From the cell containing the given text, extract its center point as [x, y] coordinate. 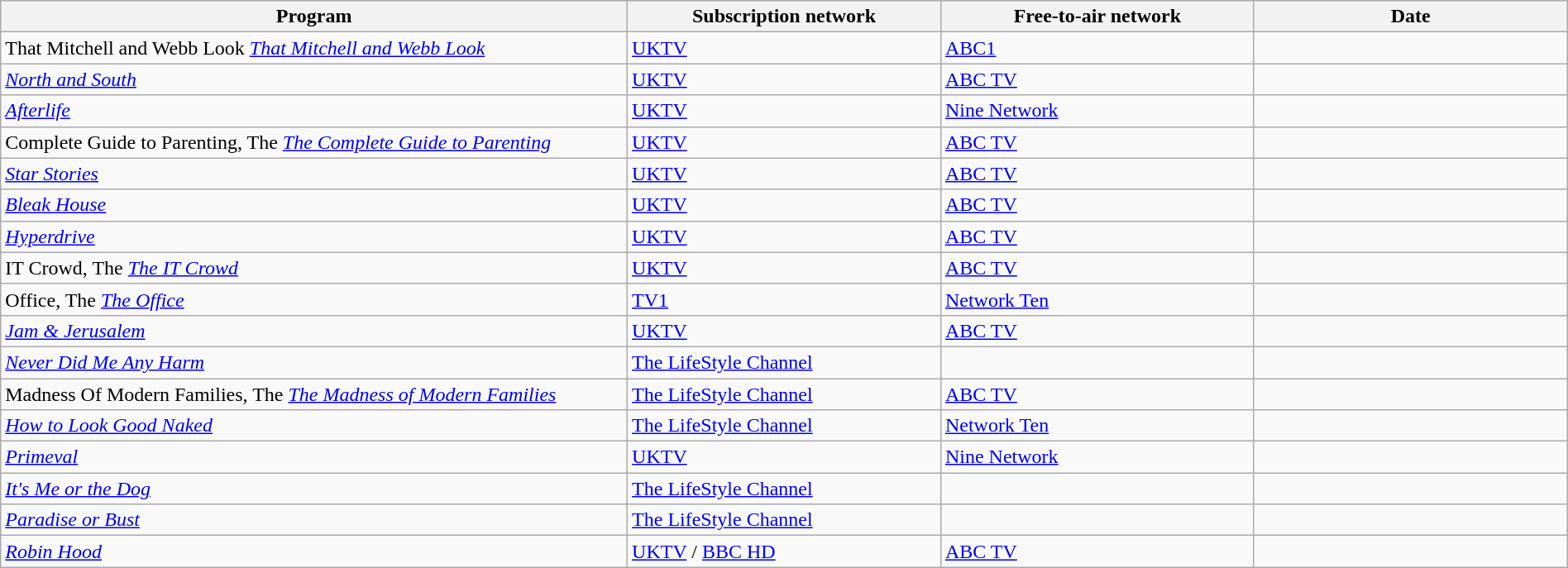
UKTV / BBC HD [784, 551]
Paradise or Bust [314, 520]
Robin Hood [314, 551]
Complete Guide to Parenting, The The Complete Guide to Parenting [314, 142]
Never Did Me Any Harm [314, 362]
How to Look Good Naked [314, 426]
Program [314, 17]
That Mitchell and Webb Look That Mitchell and Webb Look [314, 48]
ABC1 [1097, 48]
Afterlife [314, 111]
Jam & Jerusalem [314, 331]
IT Crowd, The The IT Crowd [314, 268]
Office, The The Office [314, 299]
Madness Of Modern Families, The The Madness of Modern Families [314, 394]
North and South [314, 79]
Free-to-air network [1097, 17]
Bleak House [314, 205]
TV1 [784, 299]
Primeval [314, 457]
Hyperdrive [314, 236]
Star Stories [314, 174]
Date [1411, 17]
Subscription network [784, 17]
It's Me or the Dog [314, 489]
